Return [x, y] of the center of cell containing provided text 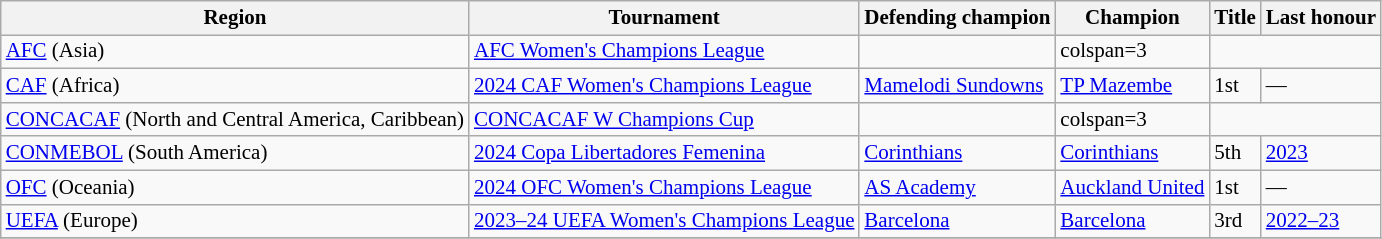
CONMEBOL (South America) [235, 153]
AS Academy [957, 187]
2023 [1321, 153]
CONCACAF (North and Central America, Caribbean) [235, 119]
Champion [1132, 18]
Defending champion [957, 18]
Last honour [1321, 18]
2022–23 [1321, 221]
3rd [1235, 221]
2024 CAF Women's Champions League [664, 86]
Region [235, 18]
2023–24 UEFA Women's Champions League [664, 221]
Title [1235, 18]
Tournament [664, 18]
UEFA (Europe) [235, 221]
CONCACAF W Champions Cup [664, 119]
AFC Women's Champions League [664, 52]
TP Mazembe [1132, 86]
AFC (Asia) [235, 52]
Mamelodi Sundowns [957, 86]
2024 Copa Libertadores Femenina [664, 153]
2024 OFC Women's Champions League [664, 187]
OFC (Oceania) [235, 187]
Auckland United [1132, 187]
CAF (Africa) [235, 86]
5th [1235, 153]
